For the text-containing cell, return its midpoint in [X, Y] coordinate format. 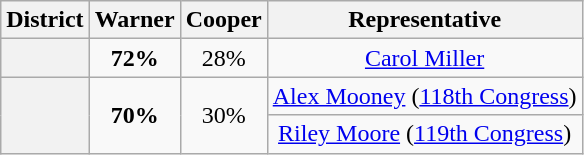
28% [224, 58]
30% [224, 115]
70% [134, 115]
District [45, 20]
Riley Moore (119th Congress) [424, 134]
Warner [134, 20]
Cooper [224, 20]
Representative [424, 20]
72% [134, 58]
Carol Miller [424, 58]
Alex Mooney (118th Congress) [424, 96]
